From the cell containing the given text, extract its center point as [X, Y] coordinate. 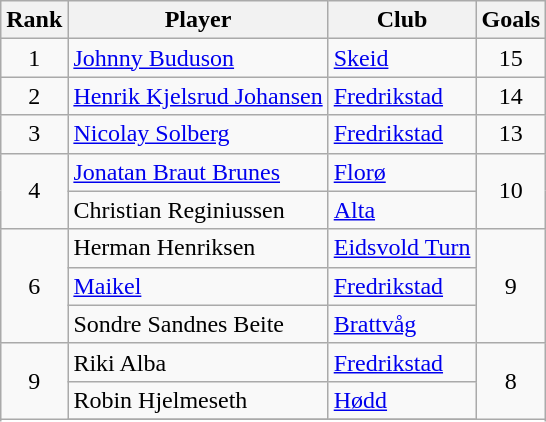
Christian Reginiussen [198, 210]
14 [511, 96]
Rank [34, 20]
Sondre Sandnes Beite [198, 324]
1 [34, 58]
Eidsvold Turn [402, 248]
Goals [511, 20]
Alta [402, 210]
Herman Henriksen [198, 248]
Skeid [402, 58]
13 [511, 134]
Florø [402, 172]
10 [511, 191]
Player [198, 20]
4 [34, 191]
2 [34, 96]
Johnny Buduson [198, 58]
Brattvåg [402, 324]
3 [34, 134]
Robin Hjelmeseth [198, 400]
15 [511, 58]
Hødd [402, 400]
6 [34, 286]
Maikel [198, 286]
Henrik Kjelsrud Johansen [198, 96]
Riki Alba [198, 362]
Jonatan Braut Brunes [198, 172]
Nicolay Solberg [198, 134]
8 [511, 381]
Club [402, 20]
